For the text-containing cell, return its midpoint in (X, Y) coordinate format. 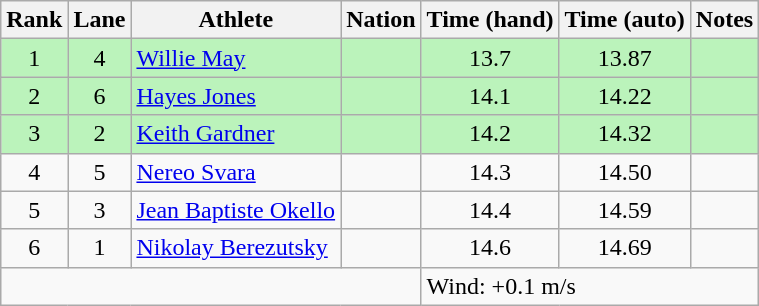
Nation (381, 20)
Nereo Svara (236, 172)
14.2 (490, 134)
14.1 (490, 96)
Jean Baptiste Okello (236, 210)
14.59 (624, 210)
Rank (34, 20)
14.69 (624, 248)
14.32 (624, 134)
Time (hand) (490, 20)
Wind: +0.1 m/s (590, 286)
13.7 (490, 58)
14.22 (624, 96)
Athlete (236, 20)
Lane (100, 20)
Hayes Jones (236, 96)
13.87 (624, 58)
14.6 (490, 248)
Time (auto) (624, 20)
Willie May (236, 58)
Nikolay Berezutsky (236, 248)
Keith Gardner (236, 134)
14.4 (490, 210)
14.50 (624, 172)
14.3 (490, 172)
Notes (724, 20)
